Search for the cell housing the specified text and yield its (x, y) center coordinate. 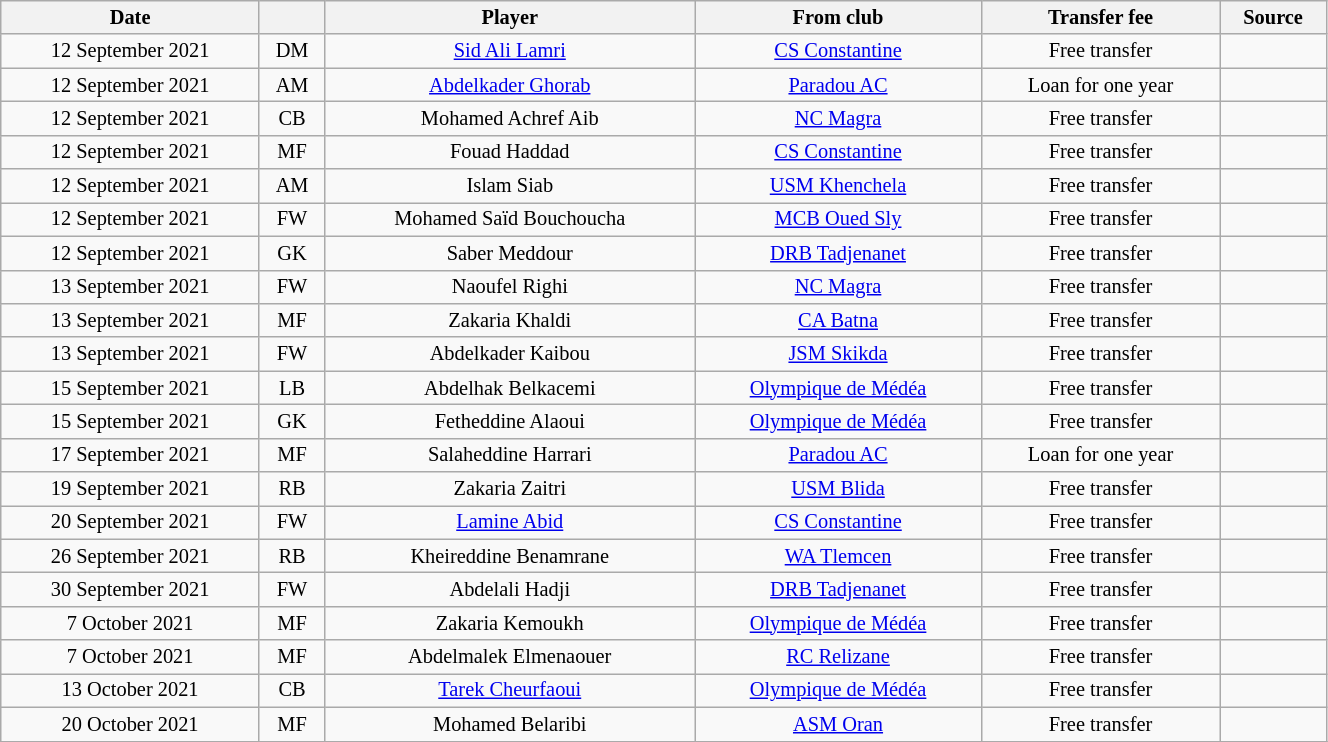
Zakaria Zaitri (510, 489)
Sid Ali Lamri (510, 51)
Mohamed Belaribi (510, 724)
Lamine Abid (510, 522)
Source (1274, 17)
20 September 2021 (130, 522)
JSM Skikda (838, 354)
Mohamed Saïd Bouchoucha (510, 219)
ASM Oran (838, 724)
Player (510, 17)
17 September 2021 (130, 455)
Date (130, 17)
MCB Oued Sly (838, 219)
19 September 2021 (130, 489)
13 October 2021 (130, 690)
Transfer fee (1100, 17)
30 September 2021 (130, 589)
From club (838, 17)
Salaheddine Harrari (510, 455)
WA Tlemcen (838, 556)
Fouad Haddad (510, 152)
Naoufel Righi (510, 287)
Zakaria Khaldi (510, 320)
Zakaria Kemoukh (510, 623)
Abdelmalek Elmenaouer (510, 657)
USM Blida (838, 489)
CA Batna (838, 320)
USM Khenchela (838, 186)
Abdelkader Ghorab (510, 85)
Islam Siab (510, 186)
Abdelkader Kaibou (510, 354)
Tarek Cheurfaoui (510, 690)
DM (292, 51)
20 October 2021 (130, 724)
LB (292, 388)
Kheireddine Benamrane (510, 556)
Saber Meddour (510, 253)
Abdelhak Belkacemi (510, 388)
Fetheddine Alaoui (510, 421)
26 September 2021 (130, 556)
Abdelali Hadji (510, 589)
Mohamed Achref Aib (510, 118)
RC Relizane (838, 657)
